Search for the cell housing the specified text and yield its [X, Y] center coordinate. 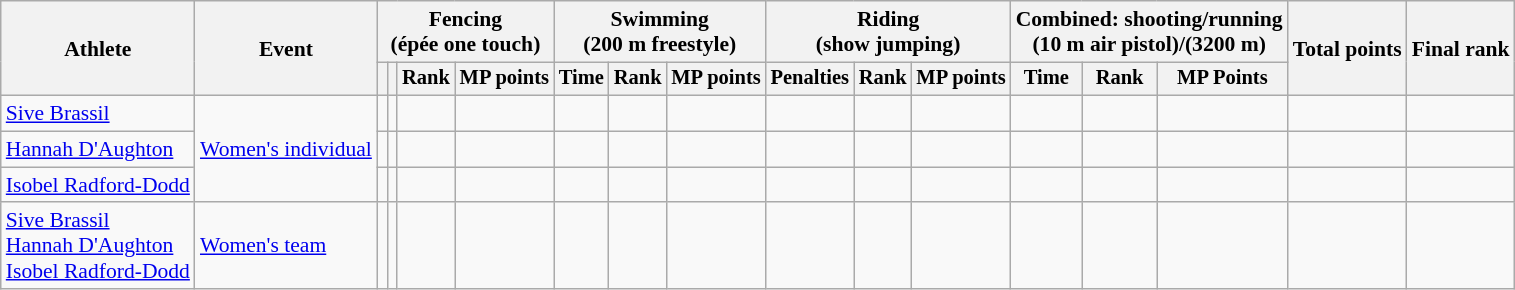
Sive Brassil [98, 114]
Riding(show jumping) [888, 32]
Combined: shooting/running(10 m air pistol)/(3200 m) [1150, 32]
Final rank [1461, 48]
MP Points [1222, 79]
Event [286, 48]
Penalties [810, 79]
Total points [1348, 48]
Women's team [286, 246]
Swimming(200 m freestyle) [660, 32]
Women's individual [286, 150]
Fencing(épée one touch) [466, 32]
Hannah D'Aughton [98, 150]
Isobel Radford-Dodd [98, 185]
Sive BrassilHannah D'AughtonIsobel Radford-Dodd [98, 246]
Athlete [98, 48]
